Return [x, y] of the center of cell containing provided text 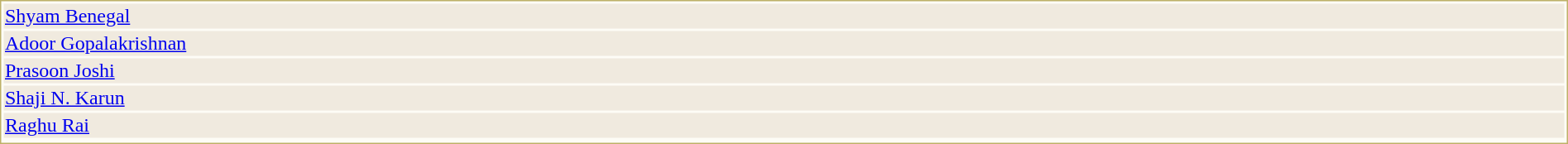
Shaji N. Karun [784, 98]
Raghu Rai [784, 125]
Adoor Gopalakrishnan [784, 44]
Shyam Benegal [784, 16]
Prasoon Joshi [784, 70]
